Identify which cell holds the provided text, then report its (X, Y) central coordinate. 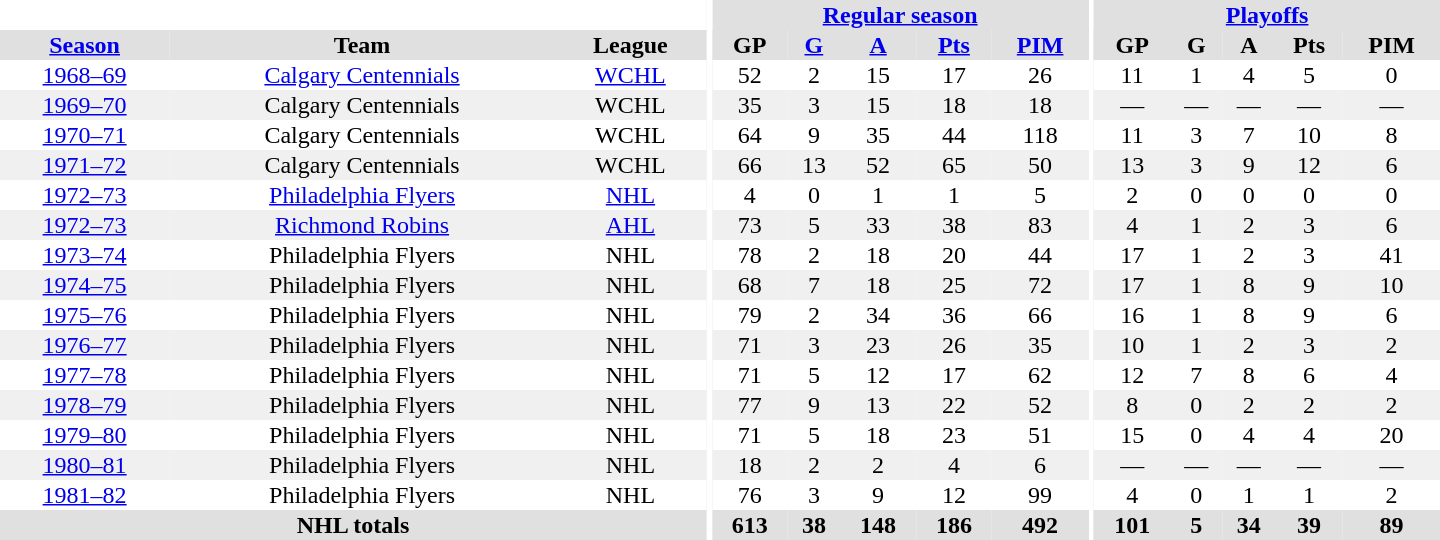
76 (750, 495)
36 (954, 315)
77 (750, 405)
68 (750, 285)
79 (750, 315)
78 (750, 255)
25 (954, 285)
1975–76 (84, 315)
Team (362, 45)
1981–82 (84, 495)
33 (878, 225)
1968–69 (84, 75)
89 (1392, 525)
1970–71 (84, 135)
1980–81 (84, 465)
72 (1040, 285)
22 (954, 405)
99 (1040, 495)
613 (750, 525)
1969–70 (84, 105)
186 (954, 525)
62 (1040, 375)
1974–75 (84, 285)
1976–77 (84, 345)
73 (750, 225)
64 (750, 135)
Richmond Robins (362, 225)
Playoffs (1267, 15)
AHL (630, 225)
League (630, 45)
Regular season (900, 15)
1978–79 (84, 405)
50 (1040, 165)
492 (1040, 525)
39 (1309, 525)
Season (84, 45)
148 (878, 525)
1973–74 (84, 255)
83 (1040, 225)
NHL totals (353, 525)
1977–78 (84, 375)
51 (1040, 435)
101 (1132, 525)
118 (1040, 135)
1971–72 (84, 165)
16 (1132, 315)
65 (954, 165)
1979–80 (84, 435)
41 (1392, 255)
